Pinpoint the cell where the given text exists, returning its [X, Y] midpoint coordinate. 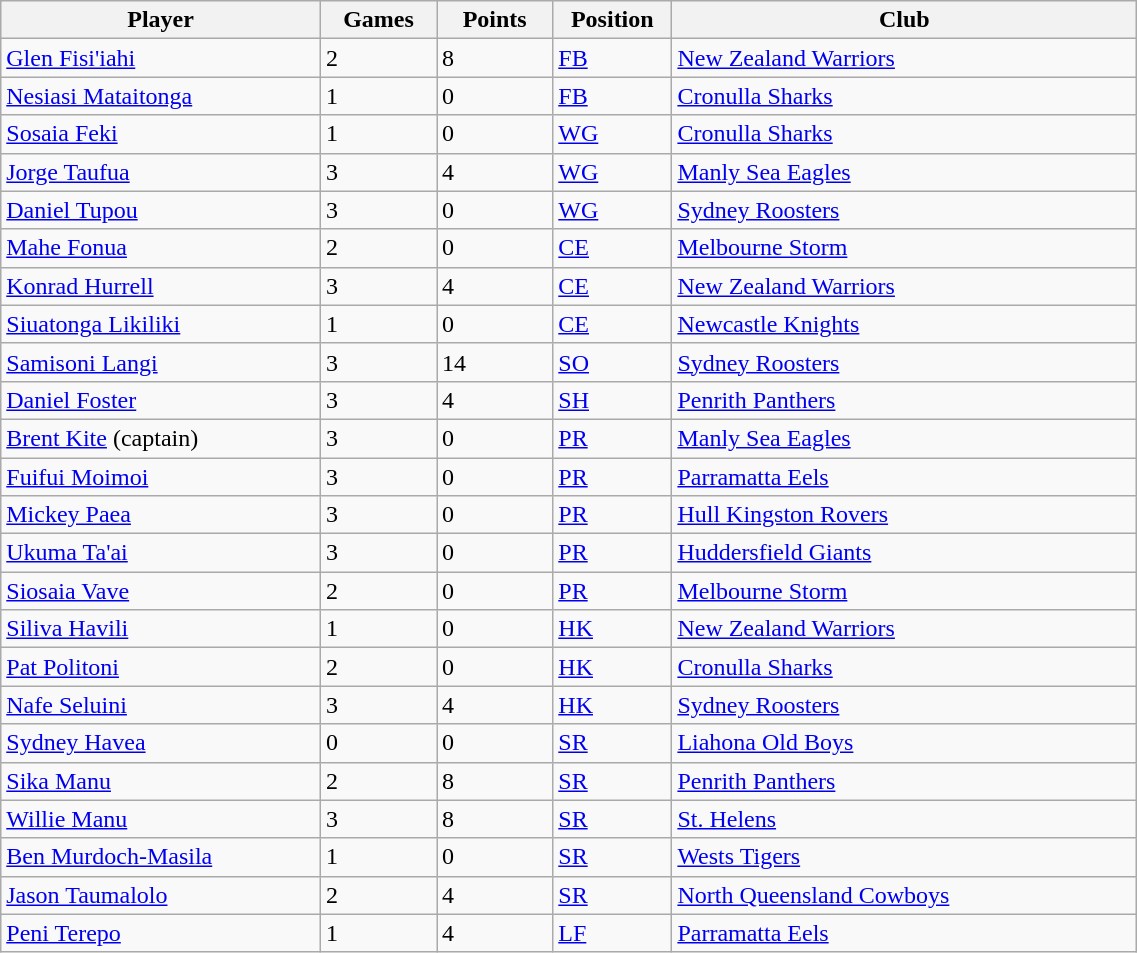
SO [612, 362]
Sika Manu [161, 781]
Ben Murdoch-Masila [161, 857]
Daniel Tupou [161, 210]
Brent Kite (captain) [161, 438]
Mickey Paea [161, 515]
Sosaia Feki [161, 134]
Player [161, 20]
Konrad Hurrell [161, 286]
Mahe Fonua [161, 248]
Newcastle Knights [904, 324]
St. Helens [904, 819]
Games [378, 20]
Fuifui Moimoi [161, 477]
Hull Kingston Rovers [904, 515]
LF [612, 933]
Daniel Foster [161, 400]
Position [612, 20]
14 [495, 362]
Peni Terepo [161, 933]
North Queensland Cowboys [904, 895]
Liahona Old Boys [904, 743]
Huddersfield Giants [904, 553]
Nesiasi Mataitonga [161, 96]
Siliva Havili [161, 629]
Club [904, 20]
Wests Tigers [904, 857]
Glen Fisi'iahi [161, 58]
Samisoni Langi [161, 362]
Points [495, 20]
SH [612, 400]
Willie Manu [161, 819]
Pat Politoni [161, 667]
Ukuma Ta'ai [161, 553]
Siuatonga Likiliki [161, 324]
Jorge Taufua [161, 172]
Nafe Seluini [161, 705]
Siosaia Vave [161, 591]
Sydney Havea [161, 743]
Jason Taumalolo [161, 895]
